Extract the [X, Y] coordinate from the center of the cell holding the provided text.  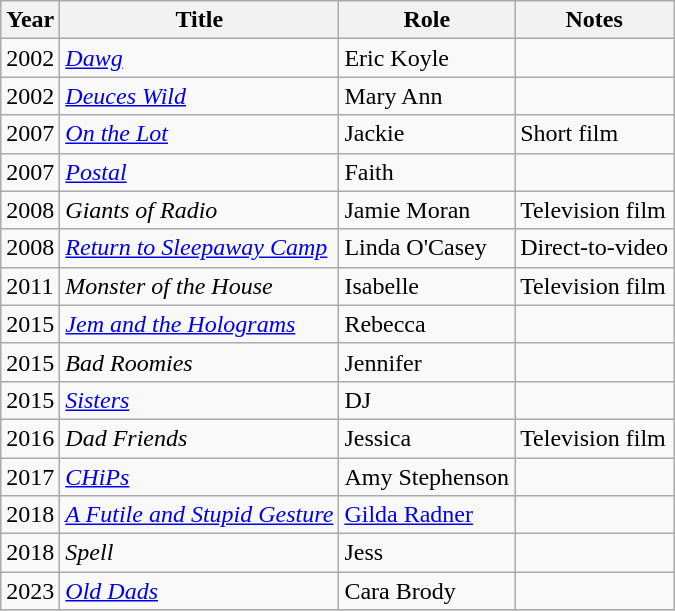
Role [427, 20]
Jem and the Holograms [200, 324]
Sisters [200, 400]
Jackie [427, 134]
Jamie Moran [427, 210]
Mary Ann [427, 96]
Monster of the House [200, 286]
Linda O'Casey [427, 248]
Short film [594, 134]
Jessica [427, 438]
2016 [30, 438]
CHiPs [200, 477]
Amy Stephenson [427, 477]
DJ [427, 400]
Old Dads [200, 591]
2017 [30, 477]
Spell [200, 553]
Giants of Radio [200, 210]
Dawg [200, 58]
Faith [427, 172]
Notes [594, 20]
Deuces Wild [200, 96]
Postal [200, 172]
2023 [30, 591]
Rebecca [427, 324]
On the Lot [200, 134]
Jennifer [427, 362]
2011 [30, 286]
Bad Roomies [200, 362]
Isabelle [427, 286]
Title [200, 20]
A Futile and Stupid Gesture [200, 515]
Gilda Radner [427, 515]
Dad Friends [200, 438]
Direct-to-video [594, 248]
Jess [427, 553]
Return to Sleepaway Camp [200, 248]
Eric Koyle [427, 58]
Year [30, 20]
Cara Brody [427, 591]
